Locate the cell with the specified text and output its (X, Y) center coordinate. 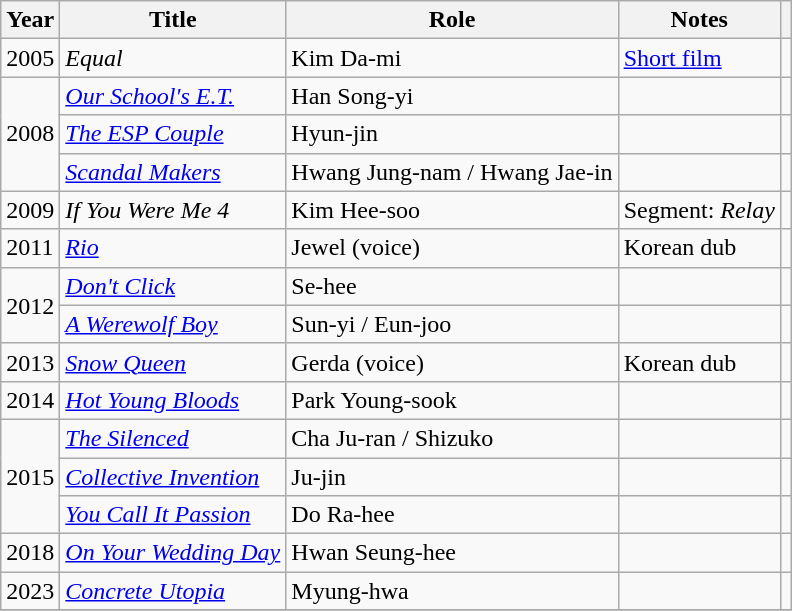
Snow Queen (173, 362)
Do Ra-hee (452, 515)
Gerda (voice) (452, 362)
2009 (30, 210)
2013 (30, 362)
Kim Hee-soo (452, 210)
Year (30, 20)
2018 (30, 553)
Concrete Utopia (173, 591)
Myung-hwa (452, 591)
A Werewolf Boy (173, 324)
2008 (30, 134)
Park Young-sook (452, 400)
Rio (173, 248)
Role (452, 20)
Title (173, 20)
Jewel (voice) (452, 248)
2023 (30, 591)
The ESP Couple (173, 134)
2011 (30, 248)
Hyun-jin (452, 134)
Collective Invention (173, 477)
Han Song-yi (452, 96)
Hwan Seung-hee (452, 553)
You Call It Passion (173, 515)
Sun-yi / Eun-joo (452, 324)
2005 (30, 58)
Notes (699, 20)
Hwang Jung-nam / Hwang Jae-in (452, 172)
Scandal Makers (173, 172)
Ju-jin (452, 477)
Kim Da-mi (452, 58)
The Silenced (173, 438)
2012 (30, 305)
Our School's E.T. (173, 96)
Se-hee (452, 286)
Don't Click (173, 286)
Short film (699, 58)
Hot Young Bloods (173, 400)
Cha Ju-ran / Shizuko (452, 438)
On Your Wedding Day (173, 553)
Equal (173, 58)
2015 (30, 476)
If You Were Me 4 (173, 210)
2014 (30, 400)
Segment: Relay (699, 210)
